Find where the given text appears and provide that cell's center as (x, y) coordinate. 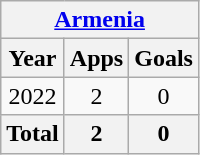
Apps (96, 58)
2022 (33, 96)
Year (33, 58)
Total (33, 134)
Goals (164, 58)
Armenia (100, 20)
